Identify which cell holds the provided text, then report its (x, y) central coordinate. 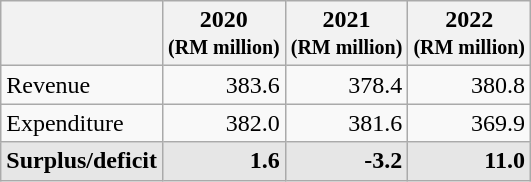
369.9 (470, 123)
Expenditure (82, 123)
382.0 (224, 123)
-3.2 (346, 161)
Revenue (82, 85)
383.6 (224, 85)
Surplus/deficit (82, 161)
1.6 (224, 161)
2021(RM million) (346, 34)
378.4 (346, 85)
2022(RM million) (470, 34)
2020(RM million) (224, 34)
380.8 (470, 85)
11.0 (470, 161)
381.6 (346, 123)
